Find where the given text appears and provide that cell's center as [X, Y] coordinate. 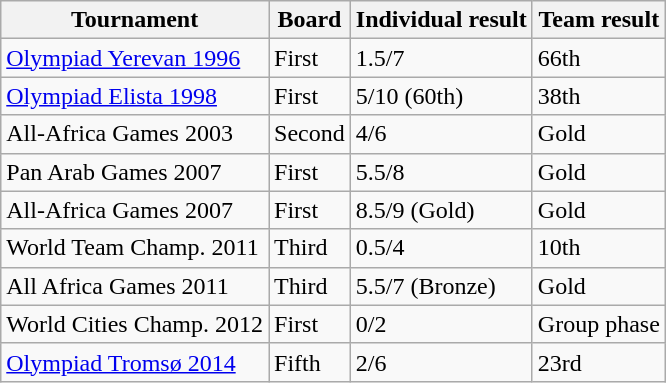
38th [598, 96]
66th [598, 58]
Team result [598, 20]
8.5/9 (Gold) [441, 210]
Olympiad Tromsø 2014 [135, 362]
2/6 [441, 362]
Individual result [441, 20]
Olympiad Elista 1998 [135, 96]
Olympiad Yerevan 1996 [135, 58]
Second [310, 134]
Fifth [310, 362]
10th [598, 248]
5/10 (60th) [441, 96]
All Africa Games 2011 [135, 286]
0.5/4 [441, 248]
4/6 [441, 134]
Group phase [598, 324]
1.5/7 [441, 58]
Board [310, 20]
Pan Arab Games 2007 [135, 172]
5.5/7 (Bronze) [441, 286]
Tournament [135, 20]
All-Africa Games 2007 [135, 210]
World Team Champ. 2011 [135, 248]
5.5/8 [441, 172]
23rd [598, 362]
World Cities Champ. 2012 [135, 324]
0/2 [441, 324]
All-Africa Games 2003 [135, 134]
